Capture the cell that displays the provided text and extract its [X, Y] central coordinate. 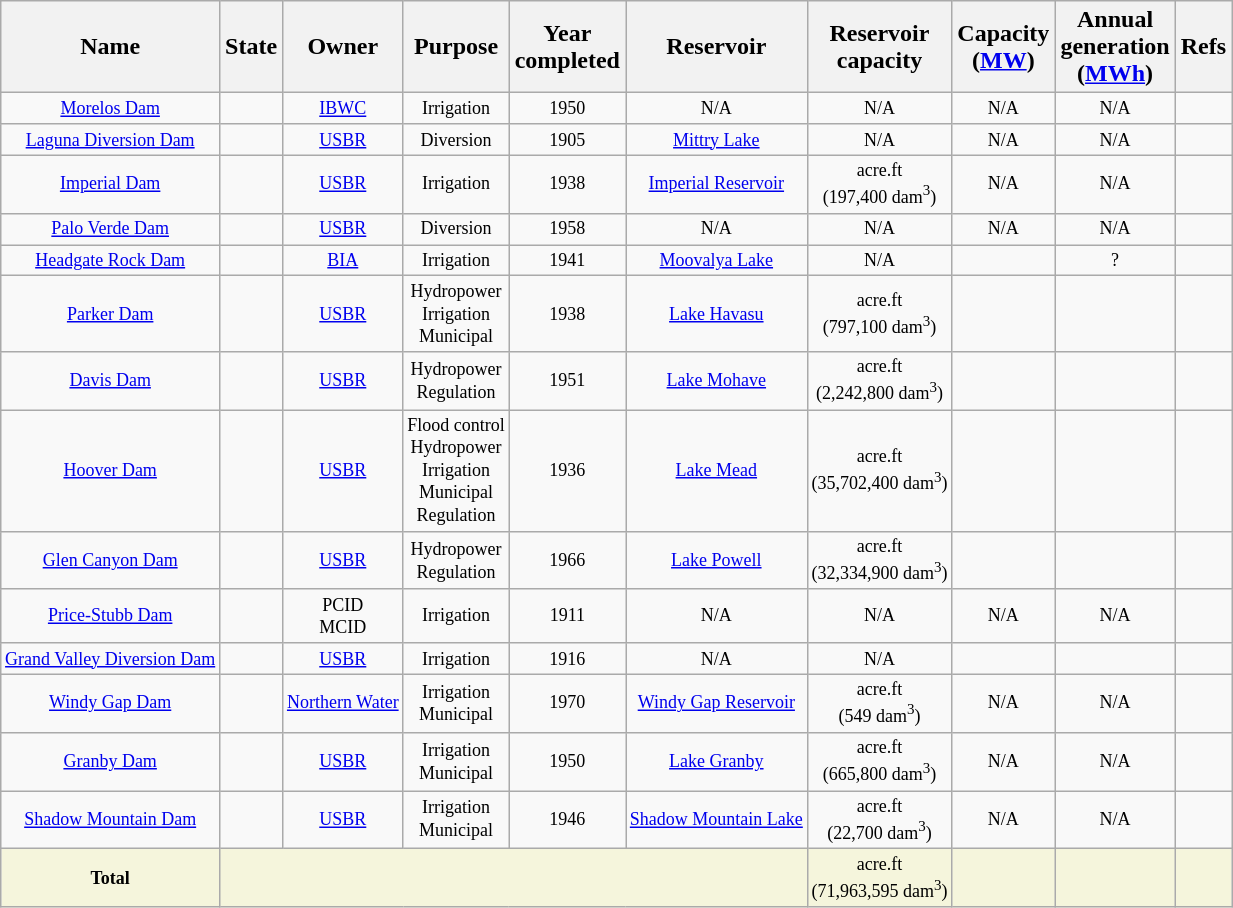
1936 [567, 470]
Shadow Mountain Lake [717, 820]
Davis Dam [110, 381]
acre.ft(71,963,595 dam3) [880, 878]
Parker Dam [110, 314]
Hoover Dam [110, 470]
1951 [567, 381]
1946 [567, 820]
acre.ft(197,400 dam3) [880, 184]
Glen Canyon Dam [110, 560]
Reservoir [717, 47]
1905 [567, 140]
Morelos Dam [110, 108]
Shadow Mountain Dam [110, 820]
acre.ft(665,800 dam3) [880, 761]
Granby Dam [110, 761]
Flood controlHydropowerIrrigationMunicipalRegulation [456, 470]
Imperial Reservoir [717, 184]
Windy Gap Dam [110, 703]
PCIDMCID [343, 616]
State [252, 47]
acre.ft(2,242,800 dam3) [880, 381]
acre.ft(22,700 dam3) [880, 820]
Northern Water [343, 703]
1958 [567, 228]
Palo Verde Dam [110, 228]
1916 [567, 658]
Price-Stubb Dam [110, 616]
Headgate Rock Dam [110, 260]
Owner [343, 47]
Capacity(MW) [1004, 47]
Lake Mead [717, 470]
Laguna Diversion Dam [110, 140]
acre.ft(549 dam3) [880, 703]
Lake Mohave [717, 381]
Lake Powell [717, 560]
Total [110, 878]
Yearcompleted [567, 47]
1941 [567, 260]
BIA [343, 260]
acre.ft(35,702,400 dam3) [880, 470]
Annualgeneration(MWh) [1115, 47]
Lake Havasu [717, 314]
Windy Gap Reservoir [717, 703]
Lake Granby [717, 761]
Grand Valley Diversion Dam [110, 658]
HydropowerIrrigationMunicipal [456, 314]
? [1115, 260]
1911 [567, 616]
acre.ft(32,334,900 dam3) [880, 560]
Purpose [456, 47]
1966 [567, 560]
Reservoircapacity [880, 47]
IBWC [343, 108]
Refs [1203, 47]
acre.ft(797,100 dam3) [880, 314]
Moovalya Lake [717, 260]
Mittry Lake [717, 140]
Name [110, 47]
1970 [567, 703]
Imperial Dam [110, 184]
